Scan for the cell matching the given text and deliver its (x, y) coordinate at center. 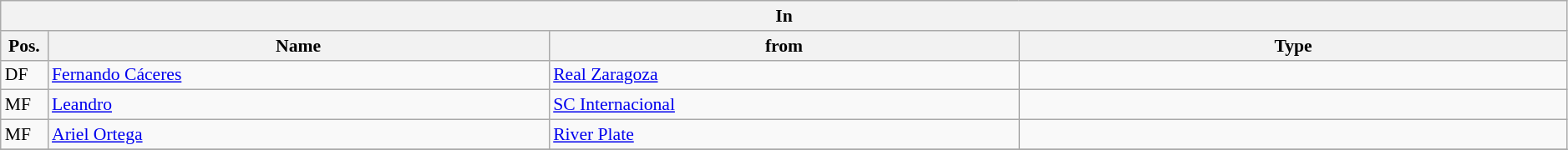
DF (24, 75)
Fernando Cáceres (298, 75)
River Plate (784, 135)
SC Internacional (784, 105)
In (784, 16)
Ariel Ortega (298, 135)
Leandro (298, 105)
Type (1293, 46)
from (784, 46)
Real Zaragoza (784, 75)
Pos. (24, 46)
Name (298, 46)
